Locate the cell with the specified text and output its [x, y] center coordinate. 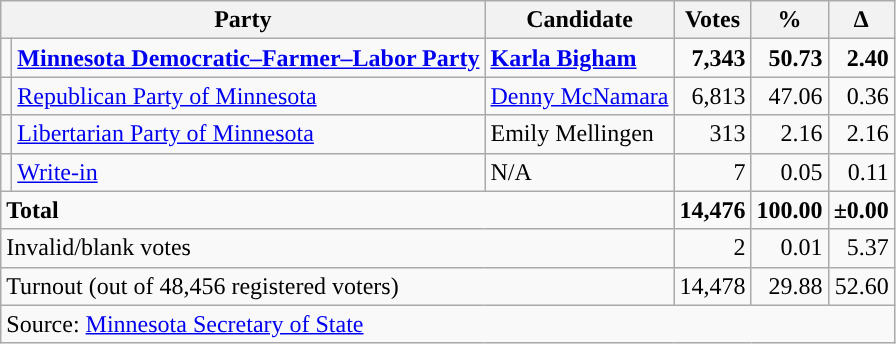
Denny McNamara [580, 96]
50.73 [790, 58]
Emily Mellingen [580, 134]
N/A [580, 172]
313 [712, 134]
Karla Bigham [580, 58]
6,813 [712, 96]
0.11 [861, 172]
0.01 [790, 248]
∆ [861, 20]
Source: Minnesota Secretary of State [448, 324]
Invalid/blank votes [338, 248]
29.88 [790, 286]
Total [338, 210]
Write-in [248, 172]
7,343 [712, 58]
Republican Party of Minnesota [248, 96]
100.00 [790, 210]
5.37 [861, 248]
±0.00 [861, 210]
52.60 [861, 286]
0.05 [790, 172]
Votes [712, 20]
Libertarian Party of Minnesota [248, 134]
14,476 [712, 210]
0.36 [861, 96]
Minnesota Democratic–Farmer–Labor Party [248, 58]
Candidate [580, 20]
2 [712, 248]
2.40 [861, 58]
14,478 [712, 286]
Turnout (out of 48,456 registered voters) [338, 286]
47.06 [790, 96]
% [790, 20]
7 [712, 172]
Party [243, 20]
